Find where the given text appears and provide that cell's center as [x, y] coordinate. 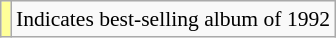
Indicates best-selling album of 1992 [173, 19]
